Capture the cell that displays the provided text and extract its [x, y] central coordinate. 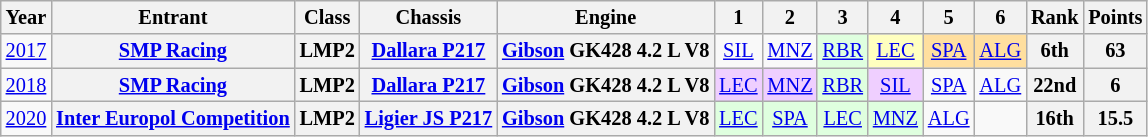
Class [328, 17]
2018 [26, 85]
2 [790, 17]
3 [842, 17]
Inter Europol Competition [172, 118]
2020 [26, 118]
Points [1115, 17]
63 [1115, 51]
Rank [1054, 17]
2017 [26, 51]
Entrant [172, 17]
16th [1054, 118]
5 [949, 17]
22nd [1054, 85]
Year [26, 17]
4 [896, 17]
6th [1054, 51]
1 [738, 17]
Engine [606, 17]
15.5 [1115, 118]
Ligier JS P217 [428, 118]
Chassis [428, 17]
